Return [x, y] of the center of cell containing provided text 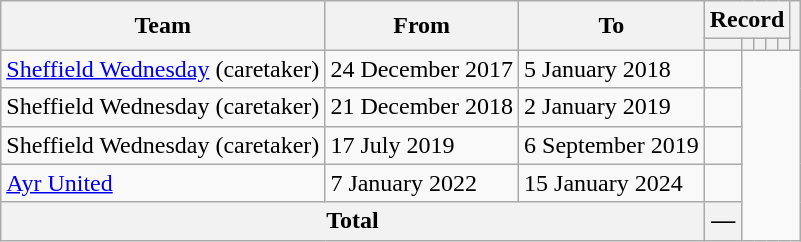
Team [163, 26]
To [612, 26]
2 January 2019 [612, 107]
24 December 2017 [422, 69]
5 January 2018 [612, 69]
From [422, 26]
6 September 2019 [612, 145]
21 December 2018 [422, 107]
17 July 2019 [422, 145]
Record [747, 20]
7 January 2022 [422, 183]
15 January 2024 [612, 183]
— [723, 221]
Total [352, 221]
Ayr United [163, 183]
